Extract the [x, y] coordinate from the center of the cell holding the provided text.  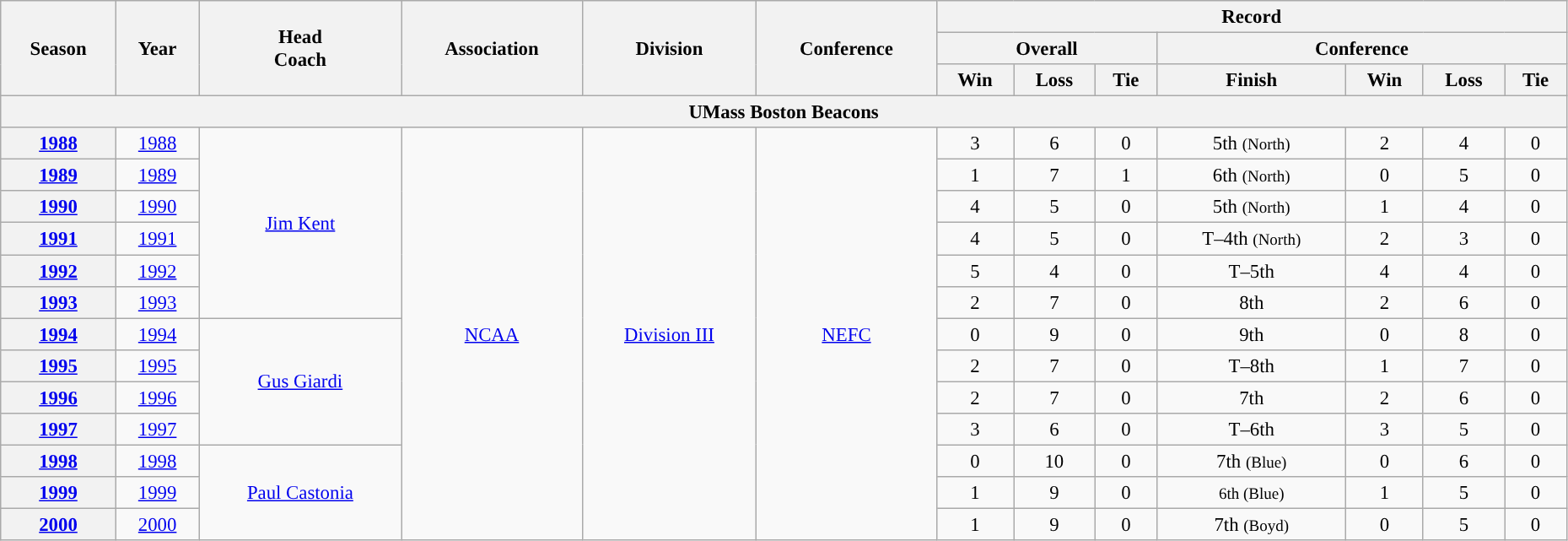
HeadCoach [300, 49]
7th (Boyd) [1252, 524]
10 [1054, 461]
8th [1252, 302]
6th (North) [1252, 176]
Paul Castonia [300, 493]
Overall [1046, 49]
6th (Blue) [1252, 493]
7th (Blue) [1252, 461]
T–8th [1252, 365]
7th [1252, 398]
T–6th [1252, 430]
Division [670, 49]
Division III [670, 334]
T–4th (North) [1252, 239]
NEFC [847, 334]
NCAA [492, 334]
Association [492, 49]
Year [157, 49]
Gus Giardi [300, 381]
8 [1463, 334]
Finish [1252, 80]
T–5th [1252, 271]
Record [1252, 17]
9th [1252, 334]
UMass Boston Beacons [784, 112]
Jim Kent [300, 223]
Season [59, 49]
